Extract the [X, Y] coordinate from the center of the cell holding the provided text.  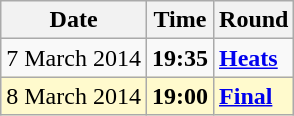
Date [74, 20]
Round [254, 20]
Heats [254, 58]
Time [180, 20]
8 March 2014 [74, 96]
7 March 2014 [74, 58]
Final [254, 96]
19:35 [180, 58]
19:00 [180, 96]
